Capture the cell that displays the provided text and extract its (X, Y) central coordinate. 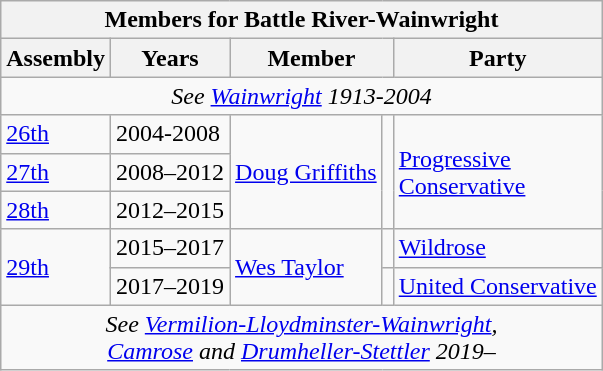
27th (56, 172)
See Vermilion-Lloydminster-Wainwright, Camrose and Drumheller-Stettler 2019– (302, 338)
Member (312, 58)
United Conservative (498, 286)
Assembly (56, 58)
29th (56, 267)
2004-2008 (170, 134)
Party (498, 58)
2012–2015 (170, 210)
Doug Griffiths (306, 172)
2008–2012 (170, 172)
ProgressiveConservative (498, 172)
Wildrose (498, 248)
Wes Taylor (306, 267)
28th (56, 210)
2015–2017 (170, 248)
2017–2019 (170, 286)
26th (56, 134)
Members for Battle River-Wainwright (302, 20)
See Wainwright 1913-2004 (302, 96)
Years (170, 58)
